Return the [x, y] coordinate for the center point of the cell that contains the specified text.  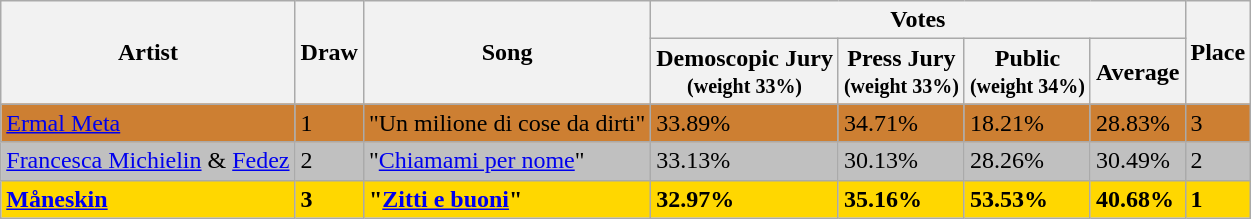
40.68% [1138, 199]
32.97% [745, 199]
30.13% [901, 161]
18.21% [1027, 123]
Ermal Meta [148, 123]
33.89% [745, 123]
28.26% [1027, 161]
Place [1218, 52]
"Zitti e buoni" [506, 199]
Song [506, 52]
30.49% [1138, 161]
Average [1138, 72]
Public(weight 34%) [1027, 72]
33.13% [745, 161]
28.83% [1138, 123]
"Chiamami per nome" [506, 161]
34.71% [901, 123]
Draw [329, 52]
Måneskin [148, 199]
Artist [148, 52]
53.53% [1027, 199]
35.16% [901, 199]
Press Jury(weight 33%) [901, 72]
Votes [918, 20]
Demoscopic Jury(weight 33%) [745, 72]
Francesca Michielin & Fedez [148, 161]
"Un milione di cose da dirti" [506, 123]
